Provide the (X, Y) coordinate of the cell's center where the given text is located.  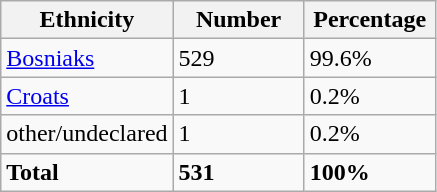
Bosniaks (87, 58)
Ethnicity (87, 20)
Croats (87, 96)
100% (370, 172)
99.6% (370, 58)
Percentage (370, 20)
other/undeclared (87, 134)
531 (238, 172)
529 (238, 58)
Number (238, 20)
Total (87, 172)
